Capture the cell that displays the provided text and extract its [X, Y] central coordinate. 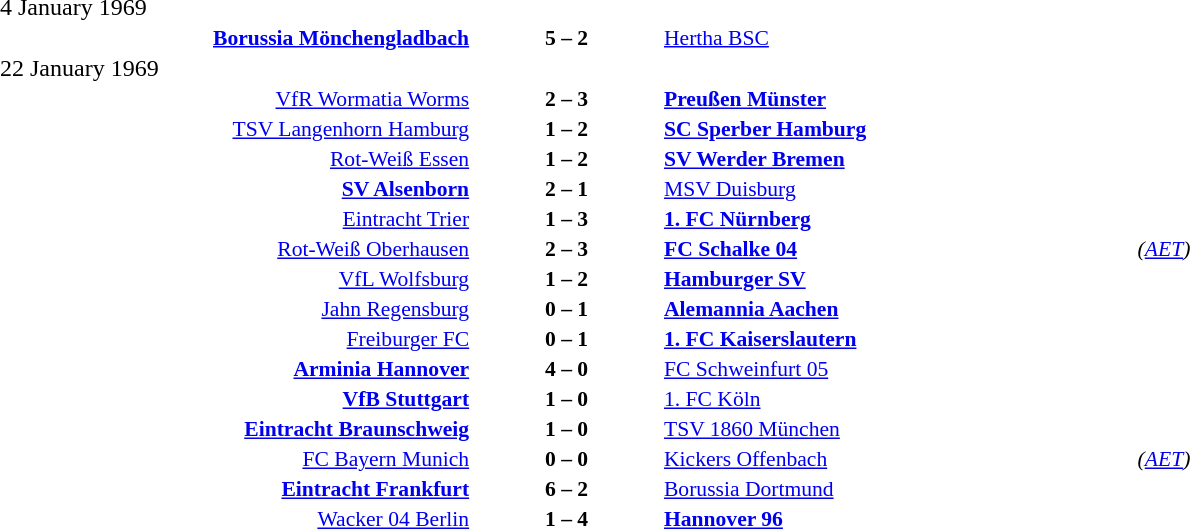
1. FC Köln [898, 399]
SV Werder Bremen [898, 159]
6 – 2 [566, 489]
TSV 1860 München [898, 429]
1. FC Kaiserslautern [898, 339]
Kickers Offenbach [898, 459]
SC Sperber Hamburg [898, 129]
FC Schalke 04 [898, 249]
FC Schweinfurt 05 [898, 369]
Borussia Dortmund [898, 489]
Hertha BSC [898, 38]
2 – 1 [566, 189]
Alemannia Aachen [898, 309]
4 – 0 [566, 369]
1. FC Nürnberg [898, 219]
Preußen Münster [898, 99]
MSV Duisburg [898, 189]
0 – 0 [566, 459]
1 – 3 [566, 219]
Hamburger SV [898, 279]
5 – 2 [566, 38]
